Pinpoint the cell where the given text exists, returning its (X, Y) midpoint coordinate. 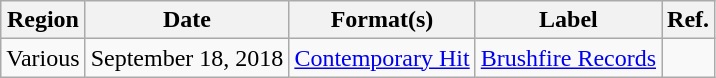
Label (568, 20)
September 18, 2018 (187, 58)
Date (187, 20)
Ref. (688, 20)
Brushfire Records (568, 58)
Various (43, 58)
Contemporary Hit (382, 58)
Format(s) (382, 20)
Region (43, 20)
